Locate the cell with the specified text and output its (x, y) center coordinate. 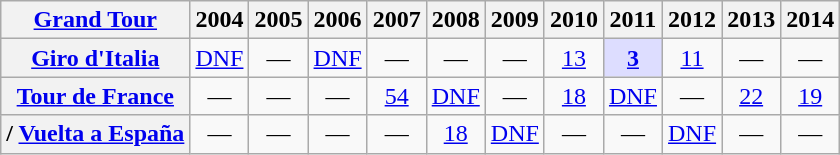
2004 (220, 20)
2014 (810, 20)
3 (632, 58)
2006 (338, 20)
2013 (752, 20)
Grand Tour (96, 20)
2008 (456, 20)
2005 (278, 20)
22 (752, 96)
13 (574, 58)
2011 (632, 20)
2012 (692, 20)
Giro d'Italia (96, 58)
2010 (574, 20)
2009 (514, 20)
Tour de France (96, 96)
11 (692, 58)
19 (810, 96)
2007 (396, 20)
54 (396, 96)
/ Vuelta a España (96, 134)
